Capture the cell that displays the provided text and extract its (X, Y) central coordinate. 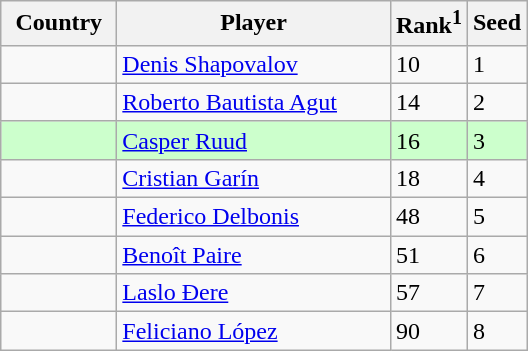
90 (428, 331)
Cristian Garín (254, 178)
16 (428, 140)
6 (496, 255)
5 (496, 217)
Country (59, 24)
Feliciano López (254, 331)
Laslo Đere (254, 293)
1 (496, 64)
10 (428, 64)
Denis Shapovalov (254, 64)
51 (428, 255)
Rank1 (428, 24)
8 (496, 331)
4 (496, 178)
14 (428, 102)
Federico Delbonis (254, 217)
Roberto Bautista Agut (254, 102)
3 (496, 140)
Seed (496, 24)
18 (428, 178)
2 (496, 102)
Benoît Paire (254, 255)
7 (496, 293)
57 (428, 293)
48 (428, 217)
Player (254, 24)
Casper Ruud (254, 140)
